Locate the cell with the specified text and output its [x, y] center coordinate. 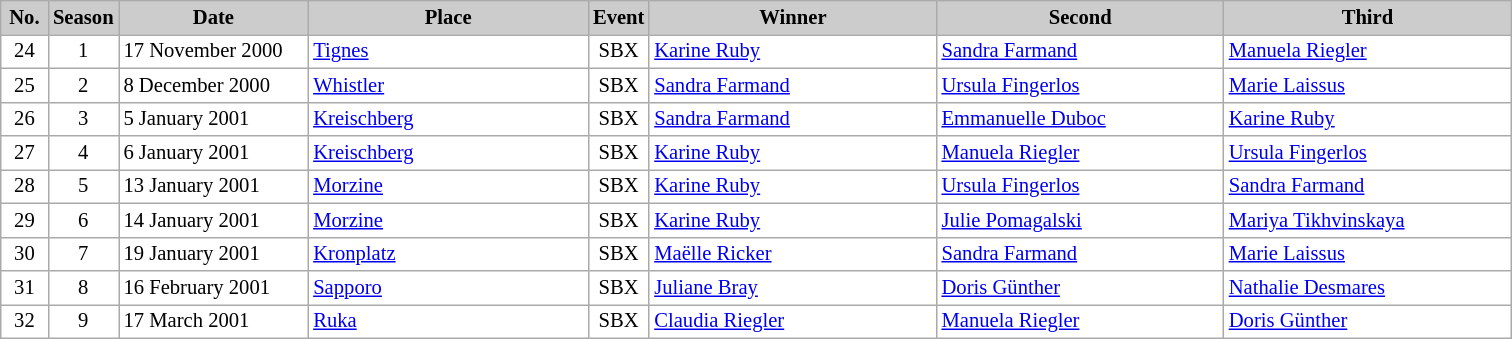
8 December 2000 [213, 85]
Event [618, 17]
Kronplatz [448, 254]
Nathalie Desmares [1368, 287]
5 [83, 186]
Ruka [448, 321]
Tignes [448, 51]
8 [83, 287]
5 January 2001 [213, 119]
Whistler [448, 85]
29 [24, 220]
26 [24, 119]
30 [24, 254]
27 [24, 153]
Date [213, 17]
25 [24, 85]
24 [24, 51]
Maëlle Ricker [792, 254]
Winner [792, 17]
Julie Pomagalski [1080, 220]
16 February 2001 [213, 287]
3 [83, 119]
6 January 2001 [213, 153]
28 [24, 186]
Claudia Riegler [792, 321]
14 January 2001 [213, 220]
1 [83, 51]
7 [83, 254]
Second [1080, 17]
Third [1368, 17]
2 [83, 85]
No. [24, 17]
17 March 2001 [213, 321]
Mariya Tikhvinskaya [1368, 220]
9 [83, 321]
Emmanuelle Duboc [1080, 119]
17 November 2000 [213, 51]
Season [83, 17]
4 [83, 153]
Juliane Bray [792, 287]
32 [24, 321]
6 [83, 220]
19 January 2001 [213, 254]
31 [24, 287]
Sapporo [448, 287]
13 January 2001 [213, 186]
Place [448, 17]
